Output the [x, y] coordinate of the center of the cell containing the given text.  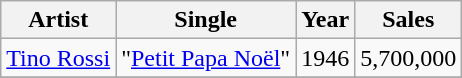
Artist [58, 20]
Year [326, 20]
5,700,000 [408, 58]
Single [206, 20]
Tino Rossi [58, 58]
Sales [408, 20]
1946 [326, 58]
"Petit Papa Noël" [206, 58]
